Scan for the cell matching the given text and deliver its (X, Y) coordinate at center. 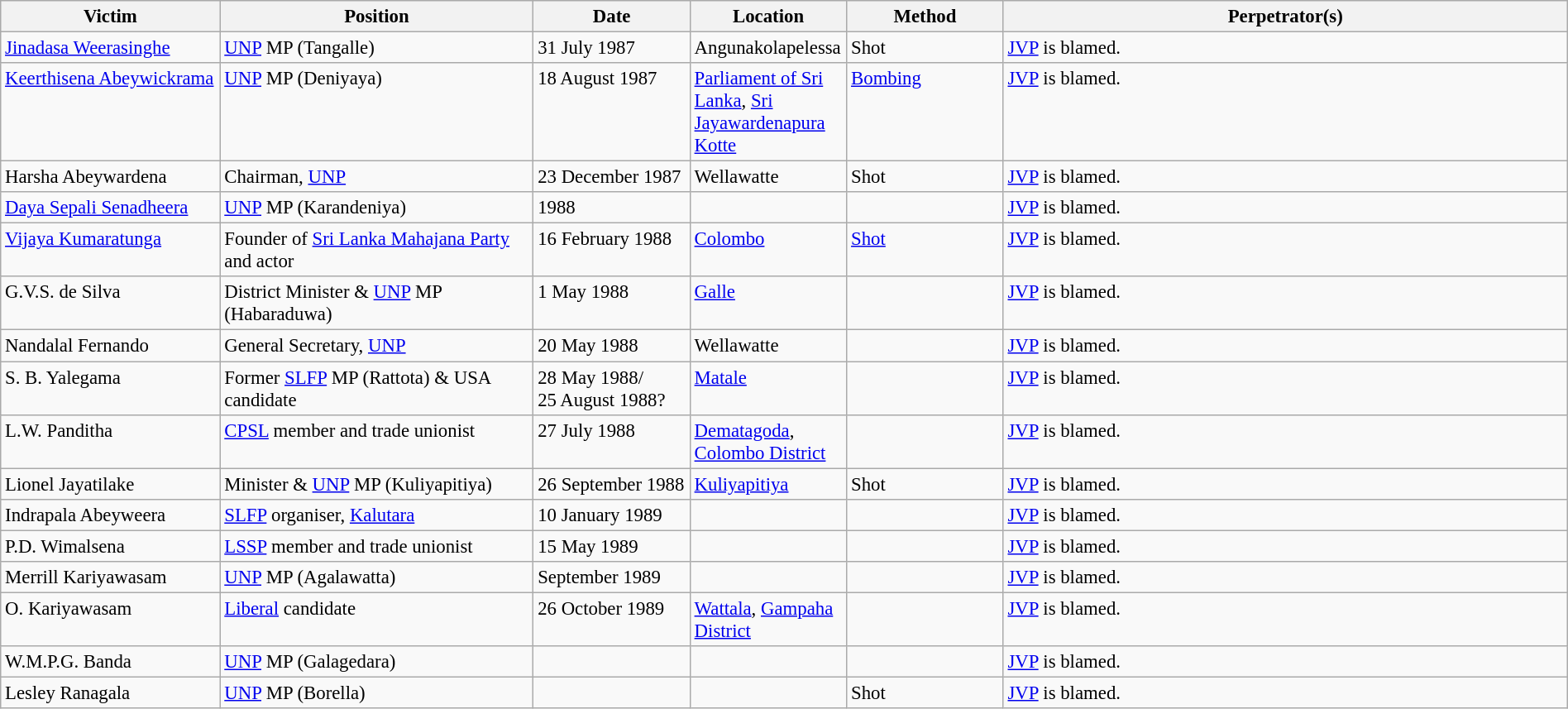
Founder of Sri Lanka Mahajana Party and actor (377, 250)
Lionel Jayatilake (111, 484)
Parliament of Sri Lanka, Sri Jayawardenapura Kotte (767, 113)
Wattala, Gampaha District (767, 619)
General Secretary, UNP (377, 346)
UNP MP (Tangalle) (377, 48)
Merrill Kariyawasam (111, 577)
Colombo (767, 250)
Position (377, 17)
1988 (612, 208)
27 July 1988 (612, 442)
UNP MP (Galagedara) (377, 662)
Indrapala Abeyweera (111, 515)
Galle (767, 303)
Harsha Abeywardena (111, 177)
LSSP member and trade unionist (377, 546)
Matale (767, 389)
Location (767, 17)
10 January 1989 (612, 515)
S. B. Yalegama (111, 389)
UNP MP (Karandeniya) (377, 208)
Keerthisena Abeywickrama (111, 113)
Dematagoda, Colombo District (767, 442)
O. Kariyawasam (111, 619)
Minister & UNP MP (Kuliyapitiya) (377, 484)
UNP MP (Deniyaya) (377, 113)
23 December 1987 (612, 177)
Former SLFP MP (Rattota) & USA candidate (377, 389)
CPSL member and trade unionist (377, 442)
Bombing (925, 113)
Victim (111, 17)
District Minister & UNP MP (Habaraduwa) (377, 303)
Nandalal Fernando (111, 346)
Angunakolapelessa (767, 48)
20 May 1988 (612, 346)
16 February 1988 (612, 250)
Daya Sepali Senadheera (111, 208)
Vijaya Kumaratunga (111, 250)
15 May 1989 (612, 546)
L.W. Panditha (111, 442)
26 October 1989 (612, 619)
Date (612, 17)
UNP MP (Agalawatta) (377, 577)
26 September 1988 (612, 484)
Jinadasa Weerasinghe (111, 48)
SLFP organiser, Kalutara (377, 515)
Lesley Ranagala (111, 692)
P.D. Wimalsena (111, 546)
1 May 1988 (612, 303)
G.V.S. de Silva (111, 303)
Liberal candidate (377, 619)
Kuliyapitiya (767, 484)
Method (925, 17)
UNP MP (Borella) (377, 692)
31 July 1987 (612, 48)
W.M.P.G. Banda (111, 662)
September 1989 (612, 577)
Chairman, UNP (377, 177)
28 May 1988/25 August 1988? (612, 389)
18 August 1987 (612, 113)
Perpetrator(s) (1285, 17)
